Output the [x, y] coordinate of the center of the cell containing the given text.  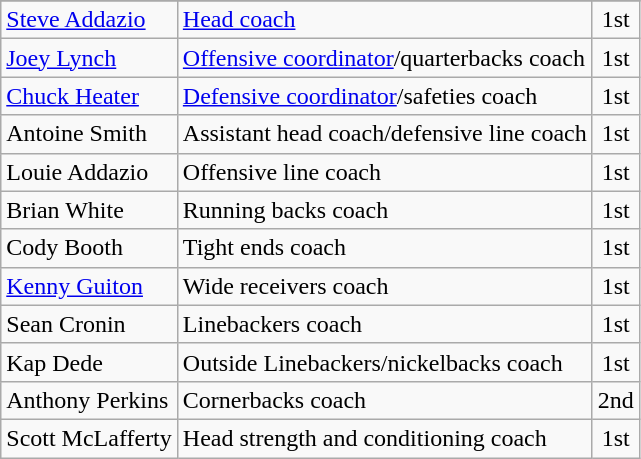
Brian White [90, 210]
Head coach [384, 20]
Offensive coordinator/quarterbacks coach [384, 58]
Tight ends coach [384, 248]
Antoine Smith [90, 134]
Defensive coordinator/safeties coach [384, 96]
Cody Booth [90, 248]
Sean Cronin [90, 324]
Scott McLafferty [90, 438]
Joey Lynch [90, 58]
Running backs coach [384, 210]
Louie Addazio [90, 172]
Kenny Guiton [90, 286]
Kap Dede [90, 362]
Linebackers coach [384, 324]
Cornerbacks coach [384, 400]
Wide receivers coach [384, 286]
2nd [616, 400]
Offensive line coach [384, 172]
Chuck Heater [90, 96]
Outside Linebackers/nickelbacks coach [384, 362]
Head strength and conditioning coach [384, 438]
Steve Addazio [90, 20]
Assistant head coach/defensive line coach [384, 134]
Anthony Perkins [90, 400]
